From the cell containing the given text, extract its center point as (X, Y) coordinate. 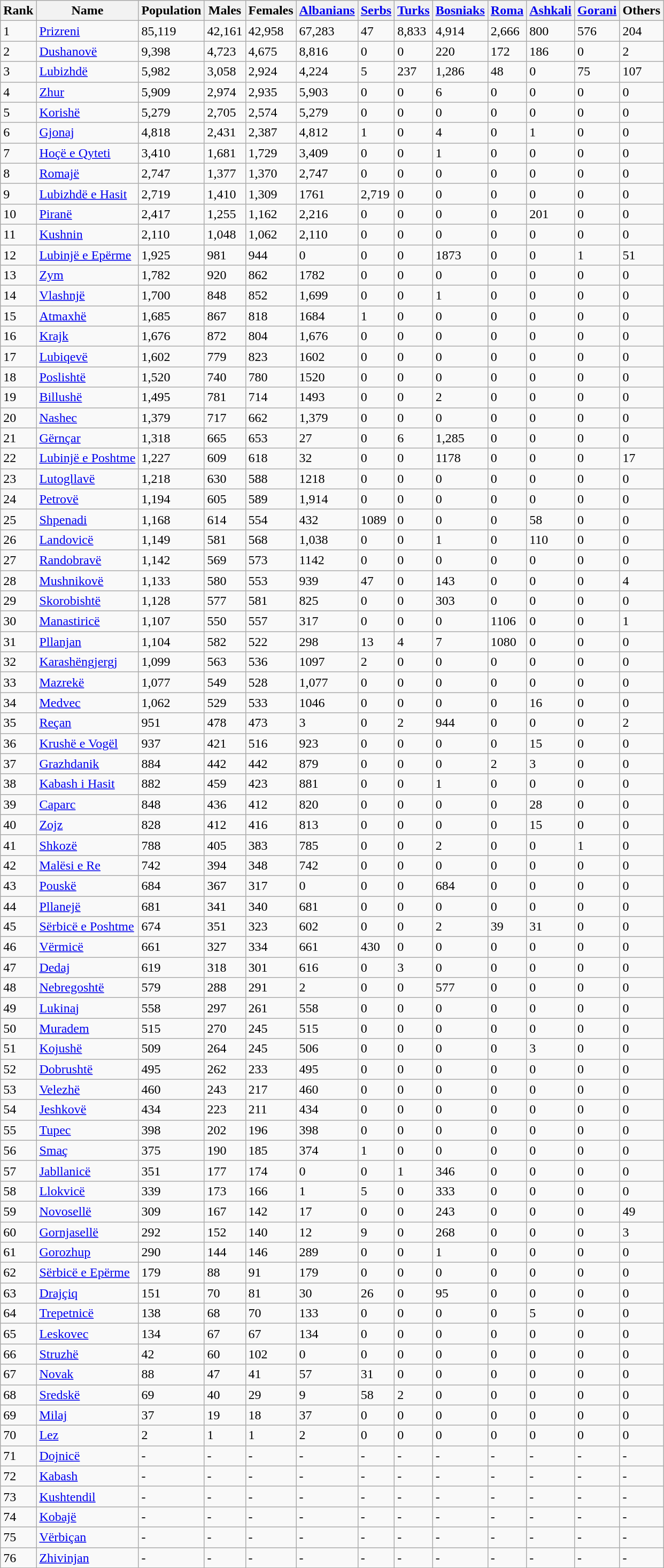
884 (171, 764)
Lubinjë e Epërme (88, 255)
1,782 (171, 275)
Skorobishtë (88, 601)
81 (271, 1293)
509 (171, 1049)
211 (271, 1110)
Name (88, 11)
Leskovec (88, 1334)
177 (225, 1171)
862 (271, 275)
800 (551, 31)
Tupec (88, 1130)
609 (225, 458)
Karashëngjergj (88, 662)
Randobravë (88, 560)
383 (271, 845)
53 (18, 1089)
1,729 (271, 153)
Kabash i Hasit (88, 784)
66 (18, 1354)
421 (225, 743)
76 (18, 1558)
233 (271, 1069)
Romajë (88, 173)
432 (327, 519)
1602 (327, 357)
4,914 (460, 31)
881 (327, 784)
Gërnçar (88, 438)
Kojushë (88, 1049)
4,675 (271, 51)
298 (327, 642)
616 (327, 967)
42,958 (271, 31)
1,377 (225, 173)
589 (271, 499)
1,048 (225, 234)
1761 (327, 194)
268 (460, 1232)
59 (18, 1211)
91 (271, 1273)
Kushtendil (88, 1496)
67,283 (327, 31)
43 (18, 886)
339 (171, 1191)
297 (225, 1008)
3,058 (225, 72)
1684 (327, 316)
Malësi e Re (88, 865)
1178 (460, 458)
Novosellë (88, 1211)
Dobrushtë (88, 1069)
22 (18, 458)
Rank (18, 11)
473 (271, 723)
2,974 (225, 92)
Vërmicë (88, 947)
536 (271, 662)
303 (460, 601)
Medvec (88, 703)
10 (18, 214)
576 (597, 31)
828 (171, 825)
3,410 (171, 153)
34 (18, 703)
Sërbicë e Epërme (88, 1273)
Billushë (88, 397)
1,133 (171, 580)
Krajk (88, 336)
Gjonaj (88, 133)
44 (18, 906)
Pouskë (88, 886)
1,699 (327, 296)
4,818 (171, 133)
138 (171, 1313)
1,410 (225, 194)
951 (171, 723)
318 (225, 967)
Zym (88, 275)
Zhur (88, 92)
71 (18, 1456)
220 (460, 51)
522 (271, 642)
152 (225, 1232)
1,285 (460, 438)
516 (271, 743)
24 (18, 499)
107 (642, 72)
1,318 (171, 438)
202 (225, 1130)
5,982 (171, 72)
50 (18, 1028)
619 (171, 967)
Others (642, 11)
1,099 (171, 662)
334 (271, 947)
1142 (327, 560)
939 (327, 580)
45 (18, 927)
1089 (376, 519)
223 (225, 1110)
529 (225, 703)
Trepetnicë (88, 1313)
1,107 (171, 621)
196 (271, 1130)
Manastiricë (88, 621)
20 (18, 418)
2,924 (271, 72)
11 (18, 234)
Petrovë (88, 499)
3,409 (327, 153)
937 (171, 743)
1,038 (327, 540)
568 (271, 540)
588 (271, 479)
1,681 (225, 153)
327 (225, 947)
1,495 (171, 397)
717 (225, 418)
Lubinjë e Poshtme (88, 458)
21 (18, 438)
580 (225, 580)
549 (225, 682)
554 (271, 519)
Drajçiq (88, 1293)
Landovicë (88, 540)
1,128 (171, 601)
Roma (507, 11)
674 (171, 927)
Dushanovë (88, 51)
56 (18, 1150)
Vërbiçan (88, 1537)
237 (414, 72)
533 (271, 703)
52 (18, 1069)
Kabash (88, 1476)
Albanians (327, 11)
867 (225, 316)
172 (507, 51)
Gorozhup (88, 1252)
2,216 (327, 214)
Lubizhdë e Hasit (88, 194)
261 (271, 1008)
1,162 (271, 214)
262 (225, 1069)
72 (18, 1476)
186 (551, 51)
Ashkali (551, 11)
Llokvicë (88, 1191)
2,705 (225, 112)
Kushnin (88, 234)
Shpenadi (88, 519)
478 (225, 723)
605 (225, 499)
4,723 (225, 51)
Muradem (88, 1028)
74 (18, 1517)
62 (18, 1273)
Gornjasellë (88, 1232)
Females (271, 11)
340 (271, 906)
852 (271, 296)
1,685 (171, 316)
65 (18, 1334)
Serbs (376, 11)
Shkozë (88, 845)
582 (225, 642)
Turks (414, 11)
201 (551, 214)
Hoçë e Qyteti (88, 153)
Poslishtë (88, 377)
2,574 (271, 112)
2,935 (271, 92)
1,700 (171, 296)
Grazhdanik (88, 764)
204 (642, 31)
1218 (327, 479)
9,398 (171, 51)
Mazrekë (88, 682)
573 (271, 560)
5,903 (327, 92)
166 (271, 1191)
290 (171, 1252)
Lubizhdë (88, 72)
35 (18, 723)
1,286 (460, 72)
1046 (327, 703)
813 (327, 825)
Caparc (88, 804)
1,149 (171, 540)
1,142 (171, 560)
714 (271, 397)
Dedaj (88, 967)
779 (225, 357)
63 (18, 1293)
8,833 (414, 31)
8 (18, 173)
374 (327, 1150)
Kobajë (88, 1517)
Reçan (88, 723)
557 (271, 621)
Zojz (88, 825)
Velezhë (88, 1089)
872 (225, 336)
1106 (507, 621)
825 (327, 601)
289 (327, 1252)
4,224 (327, 72)
Lukinaj (88, 1008)
185 (271, 1150)
64 (18, 1313)
Sërbicë e Poshtme (88, 927)
217 (271, 1089)
614 (225, 519)
2,431 (225, 133)
Sredskë (88, 1395)
820 (327, 804)
61 (18, 1252)
1,218 (171, 479)
Prizreni (88, 31)
920 (225, 275)
882 (171, 784)
144 (225, 1252)
1,309 (271, 194)
346 (460, 1171)
Zhivinjan (88, 1558)
375 (171, 1150)
Pllanjan (88, 642)
818 (271, 316)
Jabllanicë (88, 1171)
Struzhë (88, 1354)
804 (271, 336)
1,104 (171, 642)
143 (460, 580)
323 (271, 927)
102 (271, 1354)
981 (225, 255)
459 (225, 784)
Novak (88, 1374)
288 (225, 988)
Dojnicë (88, 1456)
602 (327, 927)
309 (171, 1211)
1493 (327, 397)
1873 (460, 255)
Smaç (88, 1150)
167 (225, 1211)
Bosniaks (460, 11)
Population (171, 11)
823 (271, 357)
879 (327, 764)
341 (225, 906)
781 (225, 397)
Milaj (88, 1415)
923 (327, 743)
Vlashnjë (88, 296)
Mushnikovë (88, 580)
563 (225, 662)
1,925 (171, 255)
38 (18, 784)
Nebregoshtë (88, 988)
Gorani (597, 11)
506 (327, 1049)
Pllanejë (88, 906)
Piranë (88, 214)
54 (18, 1110)
780 (271, 377)
1,168 (171, 519)
653 (271, 438)
133 (327, 1313)
42,161 (225, 31)
5,909 (171, 92)
1,602 (171, 357)
367 (225, 886)
2,666 (507, 31)
Atmaxhë (88, 316)
270 (225, 1028)
1097 (327, 662)
405 (225, 845)
264 (225, 1049)
740 (225, 377)
423 (271, 784)
Lubiqevë (88, 357)
416 (271, 825)
301 (271, 967)
430 (376, 947)
190 (225, 1150)
1,255 (225, 214)
36 (18, 743)
151 (171, 1293)
788 (171, 845)
33 (18, 682)
85,119 (171, 31)
Nashec (88, 418)
142 (271, 1211)
436 (225, 804)
1080 (507, 642)
785 (327, 845)
4,812 (327, 133)
1,914 (327, 499)
95 (460, 1293)
1,370 (271, 173)
Jeshkovë (88, 1110)
174 (271, 1171)
528 (271, 682)
Lutogllavë (88, 479)
140 (271, 1232)
Korishë (88, 112)
55 (18, 1130)
579 (171, 988)
662 (271, 418)
146 (271, 1252)
1520 (327, 377)
25 (18, 519)
348 (271, 865)
1782 (327, 275)
23 (18, 479)
333 (460, 1191)
292 (171, 1232)
110 (551, 540)
Males (225, 11)
394 (225, 865)
630 (225, 479)
550 (225, 621)
2,387 (271, 133)
618 (271, 458)
46 (18, 947)
73 (18, 1496)
173 (225, 1191)
2,417 (171, 214)
Lez (88, 1435)
553 (271, 580)
1,227 (171, 458)
1,194 (171, 499)
Krushë e Vogël (88, 743)
8,816 (327, 51)
14 (18, 296)
665 (225, 438)
569 (225, 560)
1,520 (171, 377)
291 (271, 988)
